Provide the (X, Y) coordinate of the cell's center where the given text is located.  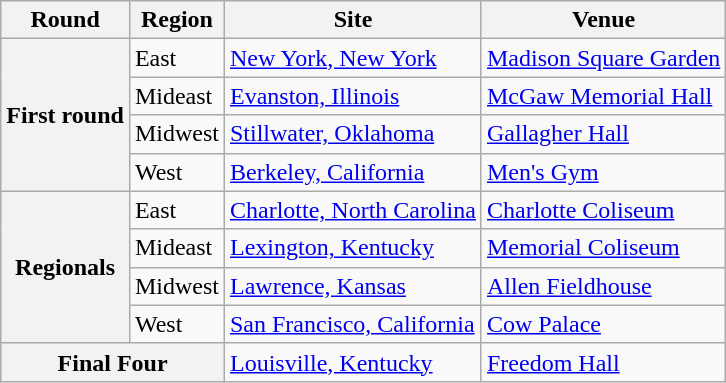
Stillwater, Oklahoma (352, 134)
Cow Palace (603, 324)
Final Four (113, 362)
Lexington, Kentucky (352, 248)
Venue (603, 20)
New York, New York (352, 58)
Gallagher Hall (603, 134)
Louisville, Kentucky (352, 362)
Regionals (66, 267)
Lawrence, Kansas (352, 286)
Men's Gym (603, 172)
San Francisco, California (352, 324)
Madison Square Garden (603, 58)
Region (176, 20)
Memorial Coliseum (603, 248)
Freedom Hall (603, 362)
Charlotte Coliseum (603, 210)
Evanston, Illinois (352, 96)
McGaw Memorial Hall (603, 96)
Round (66, 20)
Site (352, 20)
Berkeley, California (352, 172)
Allen Fieldhouse (603, 286)
First round (66, 115)
Charlotte, North Carolina (352, 210)
